For the text-containing cell, return its midpoint in [x, y] coordinate format. 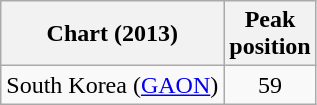
59 [270, 85]
Peakposition [270, 34]
Chart (2013) [112, 34]
South Korea (GAON) [112, 85]
